Capture the cell that displays the provided text and extract its [x, y] central coordinate. 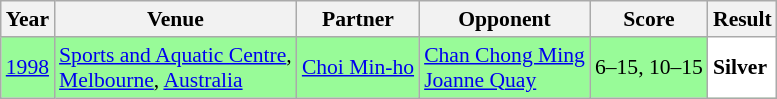
Opponent [504, 19]
Year [28, 19]
1998 [28, 68]
Silver [742, 68]
Partner [358, 19]
Venue [176, 19]
Chan Chong Ming Joanne Quay [504, 68]
Result [742, 19]
6–15, 10–15 [649, 68]
Sports and Aquatic Centre,Melbourne, Australia [176, 68]
Choi Min-ho [358, 68]
Score [649, 19]
